Return (x, y) of the center of cell containing provided text 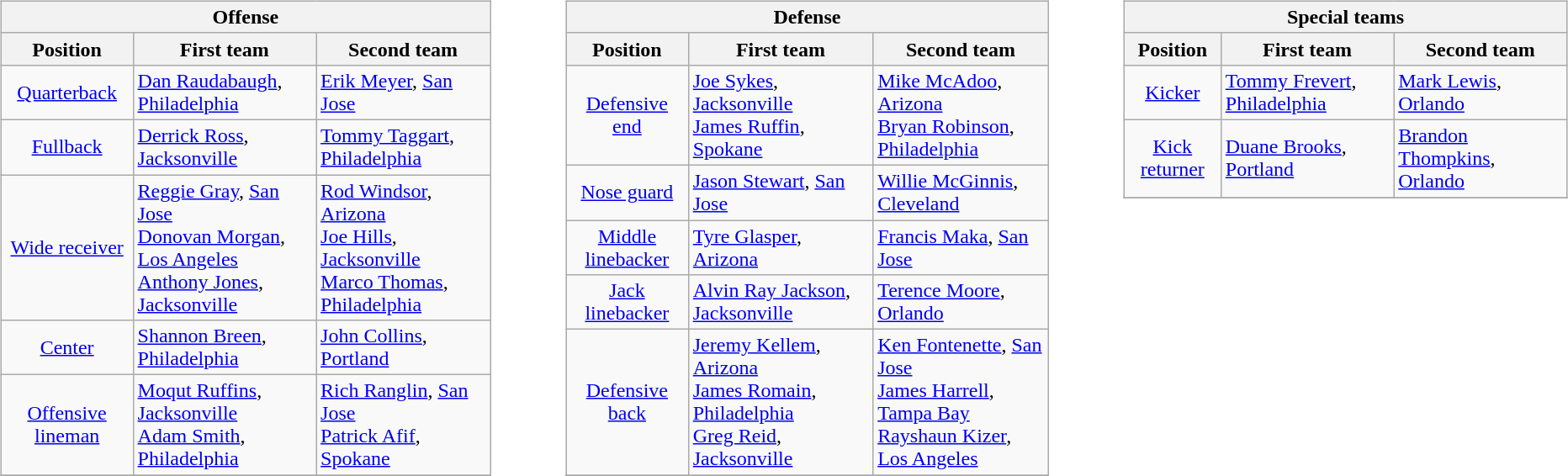
Dan Raudabaugh, Philadelphia (225, 93)
Derrick Ross, Jacksonville (225, 146)
Duane Brooks, Portland (1307, 158)
Joe Sykes, JacksonvilleJames Ruffin, Spokane (781, 114)
Offense (246, 17)
Jack linebacker (628, 303)
Tommy Taggart, Philadelphia (404, 146)
Moqut Ruffins, JacksonvilleAdam Smith, Philadelphia (225, 426)
Willie McGinnis, Cleveland (961, 192)
Defense (808, 17)
Kick returner (1173, 158)
Rich Ranglin, San JosePatrick Afif, Spokane (404, 426)
Jason Stewart, San Jose (781, 192)
Kicker (1173, 93)
Shannon Breen, Philadelphia (225, 348)
Fullback (67, 146)
Brandon Thompkins, Orlando (1481, 158)
Alvin Ray Jackson, Jacksonville (781, 303)
Terence Moore, Orlando (961, 303)
Mike McAdoo, ArizonaBryan Robinson, Philadelphia (961, 114)
Jeremy Kellem, ArizonaJames Romain, PhiladelphiaGreg Reid, Jacksonville (781, 402)
Special teams (1345, 17)
Defensive end (628, 114)
Mark Lewis, Orlando (1481, 93)
John Collins, Portland (404, 348)
Ken Fontenette, San JoseJames Harrell, Tampa BayRayshaun Kizer, Los Angeles (961, 402)
Defensive back (628, 402)
Offensive lineman (67, 426)
Erik Meyer, San Jose (404, 93)
Rod Windsor, ArizonaJoe Hills, JacksonvilleMarco Thomas, Philadelphia (404, 247)
Tommy Frevert, Philadelphia (1307, 93)
Wide receiver (67, 247)
Nose guard (628, 192)
Reggie Gray, San JoseDonovan Morgan, Los AngelesAnthony Jones, Jacksonville (225, 247)
Quarterback (67, 93)
Tyre Glasper, Arizona (781, 247)
Francis Maka, San Jose (961, 247)
Center (67, 348)
Middle linebacker (628, 247)
